Detect which cell encompasses the target text, then output its (x, y) center coordinate. 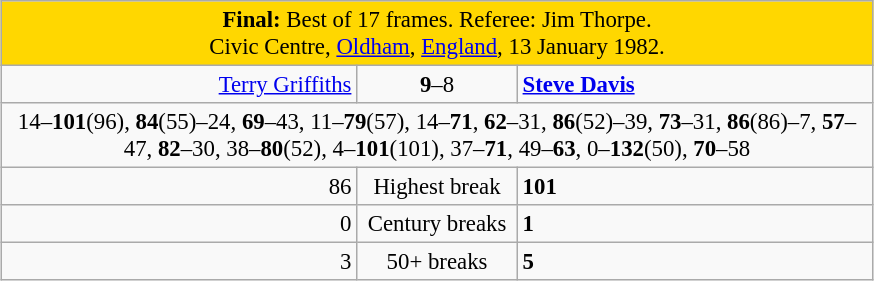
Highest break (438, 187)
1 (695, 224)
50+ breaks (438, 262)
5 (695, 262)
101 (695, 187)
Terry Griffiths (179, 85)
3 (179, 262)
Steve Davis (695, 85)
Century breaks (438, 224)
0 (179, 224)
9–8 (438, 85)
Final: Best of 17 frames. Referee: Jim Thorpe.Civic Centre, Oldham, England, 13 January 1982. (437, 34)
86 (179, 187)
